Pinpoint the cell where the given text exists, returning its [x, y] midpoint coordinate. 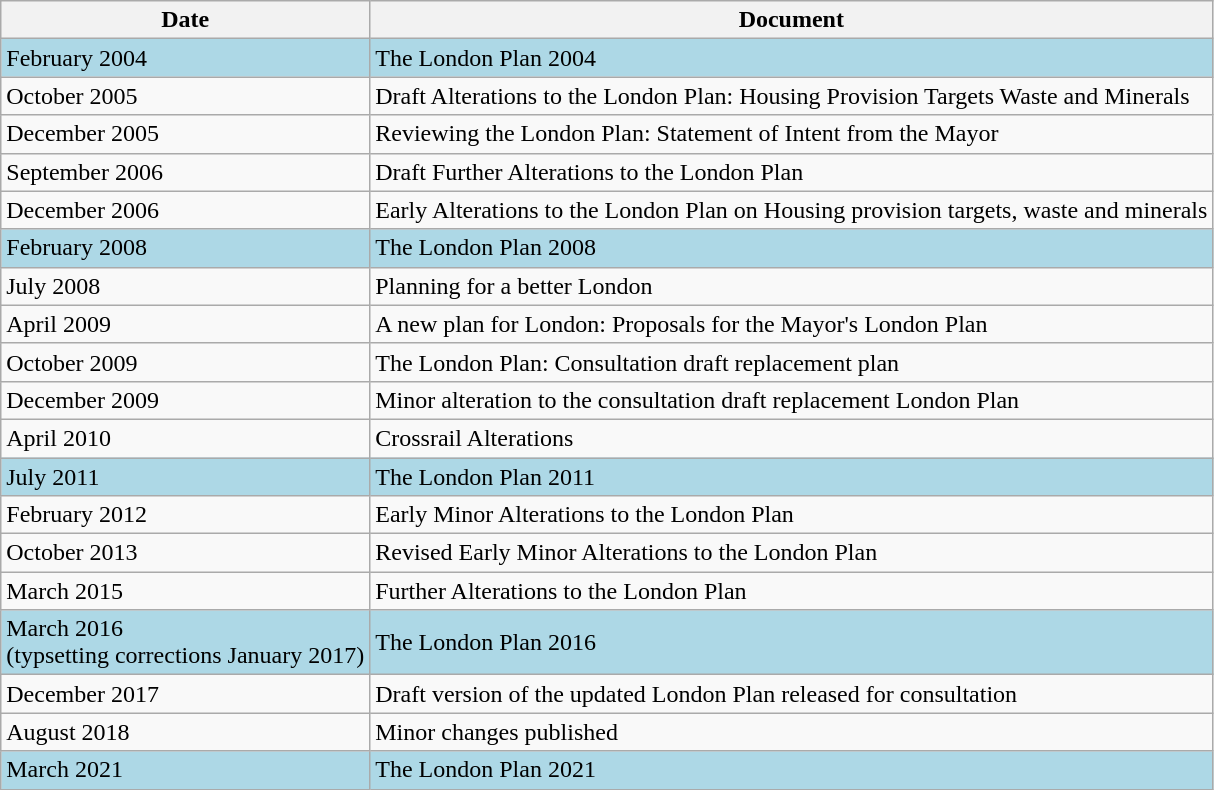
Reviewing the London Plan: Statement of Intent from the Mayor [792, 134]
Draft Further Alterations to the London Plan [792, 172]
December 2005 [186, 134]
The London Plan 2008 [792, 248]
December 2009 [186, 400]
February 2008 [186, 248]
Revised Early Minor Alterations to the London Plan [792, 553]
March 2015 [186, 591]
March 2016(typsetting corrections January 2017) [186, 642]
The London Plan: Consultation draft replacement plan [792, 362]
Document [792, 20]
Draft Alterations to the London Plan: Housing Provision Targets Waste and Minerals [792, 96]
April 2009 [186, 324]
Date [186, 20]
October 2009 [186, 362]
Crossrail Alterations [792, 438]
February 2004 [186, 58]
Minor changes published [792, 732]
August 2018 [186, 732]
March 2021 [186, 770]
October 2005 [186, 96]
Minor alteration to the consultation draft replacement London Plan [792, 400]
Further Alterations to the London Plan [792, 591]
The London Plan 2021 [792, 770]
July 2008 [186, 286]
October 2013 [186, 553]
Early Minor Alterations to the London Plan [792, 515]
Early Alterations to the London Plan on Housing provision targets, waste and minerals [792, 210]
The London Plan 2016 [792, 642]
Draft version of the updated London Plan released for consultation [792, 694]
A new plan for London: Proposals for the Mayor's London Plan [792, 324]
Planning for a better London [792, 286]
February 2012 [186, 515]
December 2017 [186, 694]
December 2006 [186, 210]
July 2011 [186, 477]
The London Plan 2011 [792, 477]
April 2010 [186, 438]
The London Plan 2004 [792, 58]
September 2006 [186, 172]
